Determine the [x, y] coordinate at the center of the cell enclosing the given text.  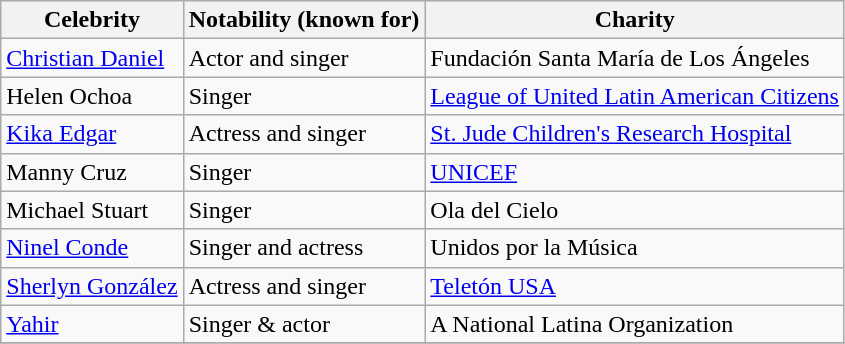
Singer and actress [304, 248]
St. Jude Children's Research Hospital [635, 134]
Ninel Conde [92, 248]
Singer & actor [304, 324]
Christian Daniel [92, 58]
Sherlyn González [92, 286]
Notability (known for) [304, 20]
Unidos por la Música [635, 248]
Celebrity [92, 20]
Manny Cruz [92, 172]
Michael Stuart [92, 210]
Fundación Santa María de Los Ángeles [635, 58]
Ola del Cielo [635, 210]
Helen Ochoa [92, 96]
UNICEF [635, 172]
Charity [635, 20]
Actor and singer [304, 58]
Yahir [92, 324]
Teletón USA [635, 286]
A National Latina Organization [635, 324]
League of United Latin American Citizens [635, 96]
Kika Edgar [92, 134]
